Return the (X, Y) coordinate for the center point of the cell that contains the specified text.  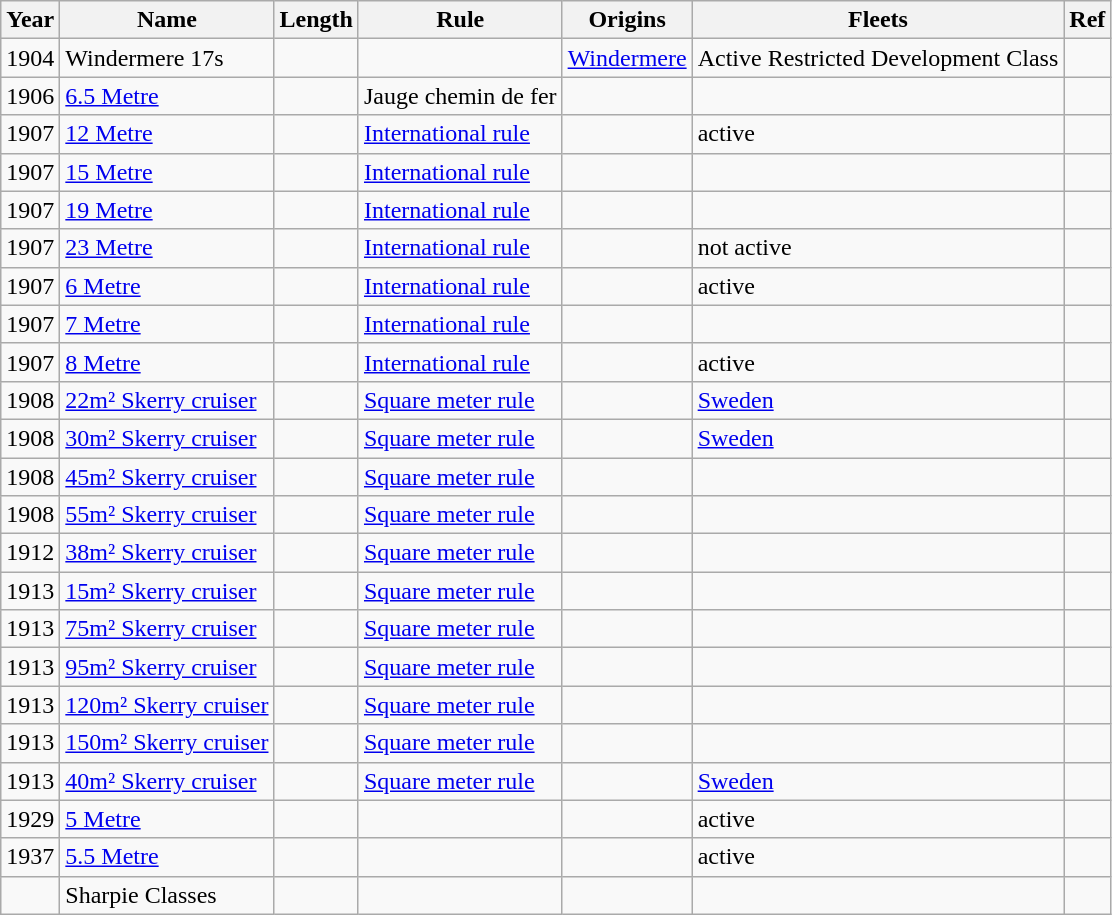
1929 (30, 819)
95m² Skerry cruiser (167, 667)
75m² Skerry cruiser (167, 629)
Name (167, 20)
7 Metre (167, 324)
23 Metre (167, 248)
55m² Skerry cruiser (167, 515)
Rule (460, 20)
120m² Skerry cruiser (167, 705)
Windermere (627, 58)
150m² Skerry cruiser (167, 743)
5.5 Metre (167, 857)
6.5 Metre (167, 96)
15 Metre (167, 172)
12 Metre (167, 134)
45m² Skerry cruiser (167, 477)
5 Metre (167, 819)
8 Metre (167, 362)
30m² Skerry cruiser (167, 438)
38m² Skerry cruiser (167, 553)
19 Metre (167, 210)
1912 (30, 553)
not active (878, 248)
Origins (627, 20)
1906 (30, 96)
6 Metre (167, 286)
1904 (30, 58)
Year (30, 20)
Ref (1088, 20)
Windermere 17s (167, 58)
Length (316, 20)
Active Restricted Development Class (878, 58)
Sharpie Classes (167, 895)
40m² Skerry cruiser (167, 781)
Jauge chemin de fer (460, 96)
22m² Skerry cruiser (167, 400)
15m² Skerry cruiser (167, 591)
1937 (30, 857)
Fleets (878, 20)
